Scan for the cell matching the given text and deliver its (X, Y) coordinate at center. 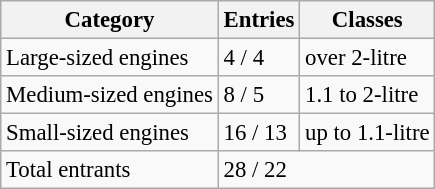
1.1 to 2-litre (368, 95)
Small-sized engines (110, 133)
Classes (368, 20)
Total entrants (110, 170)
over 2-litre (368, 58)
up to 1.1-litre (368, 133)
8 / 5 (258, 95)
Medium-sized engines (110, 95)
28 / 22 (326, 170)
Entries (258, 20)
4 / 4 (258, 58)
Large-sized engines (110, 58)
Category (110, 20)
16 / 13 (258, 133)
